Find where the given text appears and provide that cell's center as (X, Y) coordinate. 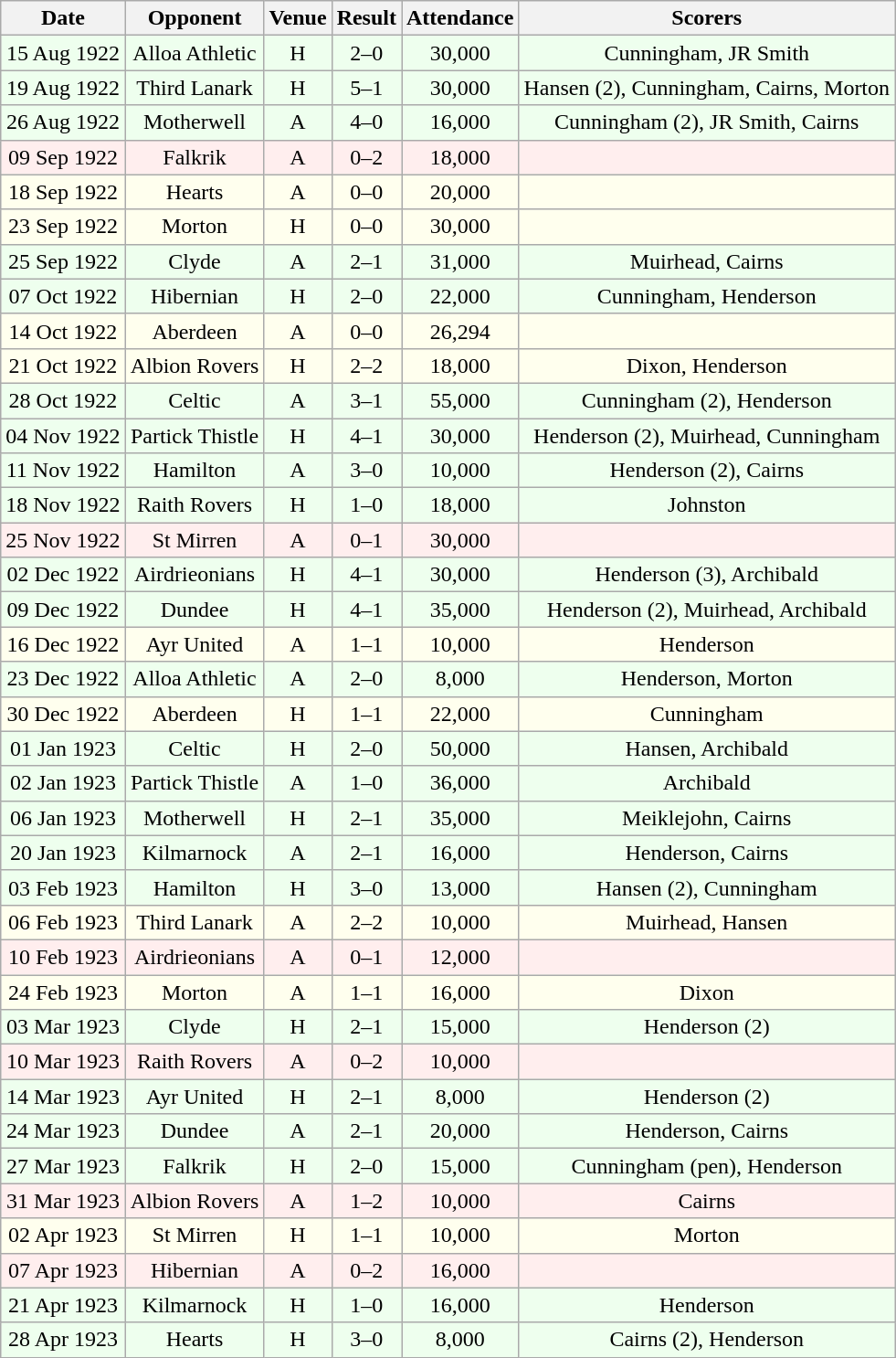
Hansen, Archibald (707, 748)
10 Feb 1923 (63, 957)
Dixon, Henderson (707, 366)
01 Jan 1923 (63, 748)
02 Dec 1922 (63, 575)
24 Mar 1923 (63, 1131)
10 Mar 1923 (63, 1062)
03 Mar 1923 (63, 1027)
Opponent (195, 18)
50,000 (460, 748)
09 Sep 1922 (63, 157)
Cunningham (2), JR Smith, Cairns (707, 122)
18 Sep 1922 (63, 192)
1–2 (366, 1201)
27 Mar 1923 (63, 1166)
Muirhead, Cairns (707, 261)
15 Aug 1922 (63, 53)
Cunningham (2), Henderson (707, 400)
Cunningham, JR Smith (707, 53)
Archibald (707, 783)
Dixon (707, 992)
Cairns (2), Henderson (707, 1340)
07 Apr 1923 (63, 1270)
Henderson (3), Archibald (707, 575)
28 Apr 1923 (63, 1340)
Cairns (707, 1201)
Henderson (2), Muirhead, Archibald (707, 610)
13,000 (460, 887)
06 Feb 1923 (63, 922)
14 Oct 1922 (63, 331)
02 Jan 1923 (63, 783)
31,000 (460, 261)
Cunningham (pen), Henderson (707, 1166)
36,000 (460, 783)
23 Sep 1922 (63, 227)
04 Nov 1922 (63, 436)
20 Jan 1923 (63, 853)
11 Nov 1922 (63, 471)
Date (63, 18)
5–1 (366, 88)
Hansen (2), Cunningham, Cairns, Morton (707, 88)
Scorers (707, 18)
28 Oct 1922 (63, 400)
Henderson, Morton (707, 679)
21 Apr 1923 (63, 1305)
31 Mar 1923 (63, 1201)
Henderson (2), Muirhead, Cunningham (707, 436)
4–0 (366, 122)
Hansen (2), Cunningham (707, 887)
Johnston (707, 505)
26 Aug 1922 (63, 122)
24 Feb 1923 (63, 992)
19 Aug 1922 (63, 88)
21 Oct 1922 (63, 366)
02 Apr 1923 (63, 1236)
25 Nov 1922 (63, 540)
16 Dec 1922 (63, 644)
07 Oct 1922 (63, 296)
Cunningham, Henderson (707, 296)
Henderson (2), Cairns (707, 471)
Result (366, 18)
55,000 (460, 400)
06 Jan 1923 (63, 818)
14 Mar 1923 (63, 1097)
Cunningham (707, 714)
18 Nov 1922 (63, 505)
Attendance (460, 18)
09 Dec 1922 (63, 610)
26,294 (460, 331)
Meiklejohn, Cairns (707, 818)
Venue (298, 18)
30 Dec 1922 (63, 714)
23 Dec 1922 (63, 679)
25 Sep 1922 (63, 261)
Muirhead, Hansen (707, 922)
3–1 (366, 400)
12,000 (460, 957)
03 Feb 1923 (63, 887)
